From the cell containing the given text, extract its center point as (X, Y) coordinate. 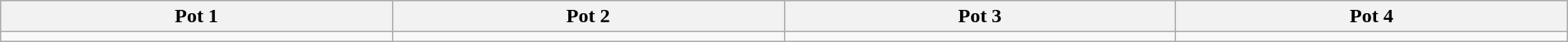
Pot 3 (980, 16)
Pot 1 (197, 16)
Pot 2 (588, 16)
Pot 4 (1372, 16)
